Pinpoint the cell where the given text exists, returning its (x, y) midpoint coordinate. 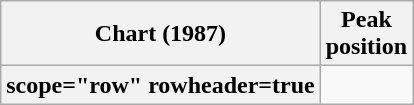
Peakposition (366, 34)
Chart (1987) (160, 34)
scope="row" rowheader=true (160, 85)
